Provide the (x, y) coordinate of the cell's center where the given text is located.  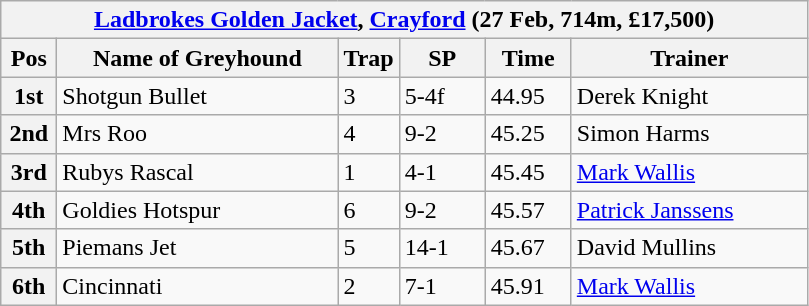
4th (29, 210)
Mrs Roo (198, 134)
Pos (29, 58)
45.91 (528, 286)
Piemans Jet (198, 248)
SP (442, 58)
Patrick Janssens (689, 210)
Trainer (689, 58)
7-1 (442, 286)
1 (368, 172)
Ladbrokes Golden Jacket, Crayford (27 Feb, 714m, £17,500) (404, 20)
4-1 (442, 172)
Trap (368, 58)
Goldies Hotspur (198, 210)
45.25 (528, 134)
45.45 (528, 172)
Name of Greyhound (198, 58)
Rubys Rascal (198, 172)
2 (368, 286)
4 (368, 134)
3 (368, 96)
44.95 (528, 96)
Time (528, 58)
45.67 (528, 248)
5th (29, 248)
David Mullins (689, 248)
Shotgun Bullet (198, 96)
45.57 (528, 210)
3rd (29, 172)
5 (368, 248)
Derek Knight (689, 96)
2nd (29, 134)
6th (29, 286)
6 (368, 210)
5-4f (442, 96)
Simon Harms (689, 134)
14-1 (442, 248)
Cincinnati (198, 286)
1st (29, 96)
